Find where the given text appears and provide that cell's center as (X, Y) coordinate. 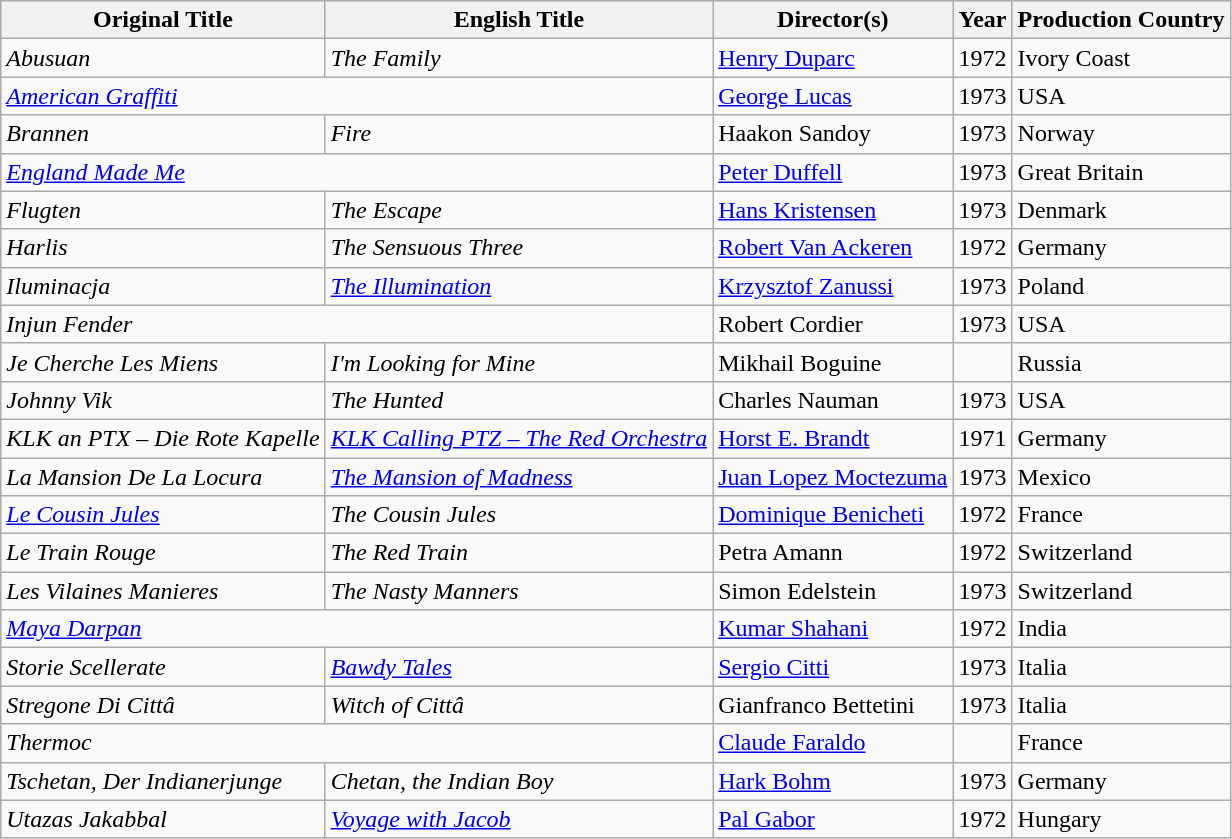
Brannen (163, 134)
Witch of Cittâ (519, 705)
Charles Nauman (833, 400)
Les Vilaines Manieres (163, 591)
Gianfranco Bettetini (833, 705)
Haakon Sandoy (833, 134)
The Cousin Jules (519, 515)
The Nasty Manners (519, 591)
The Mansion of Madness (519, 477)
The Hunted (519, 400)
English Title (519, 20)
Fire (519, 134)
1971 (982, 438)
The Sensuous Three (519, 248)
Denmark (1121, 210)
Great Britain (1121, 172)
Russia (1121, 362)
England Made Me (357, 172)
India (1121, 629)
Bawdy Tales (519, 667)
Krzysztof Zanussi (833, 286)
Original Title (163, 20)
Johnny Vik (163, 400)
Hungary (1121, 819)
Year (982, 20)
Robert Cordier (833, 324)
Peter Duffell (833, 172)
Je Cherche Les Miens (163, 362)
Voyage with Jacob (519, 819)
Horst E. Brandt (833, 438)
Juan Lopez Moctezuma (833, 477)
Abusuan (163, 58)
Hans Kristensen (833, 210)
Thermoc (357, 743)
The Illumination (519, 286)
Petra Amann (833, 553)
Harlis (163, 248)
Iluminacja (163, 286)
The Family (519, 58)
George Lucas (833, 96)
Chetan, the Indian Boy (519, 781)
The Escape (519, 210)
Tschetan, Der Indianerjunge (163, 781)
Stregone Di Cittâ (163, 705)
Poland (1121, 286)
Kumar Shahani (833, 629)
I'm Looking for Mine (519, 362)
Mexico (1121, 477)
The Red Train (519, 553)
Hark Bohm (833, 781)
Claude Faraldo (833, 743)
Production Country (1121, 20)
Flugten (163, 210)
Utazas Jakabbal (163, 819)
Robert Van Ackeren (833, 248)
Storie Scellerate (163, 667)
Maya Darpan (357, 629)
Norway (1121, 134)
KLK an PTX – Die Rote Kapelle (163, 438)
Le Train Rouge (163, 553)
Mikhail Boguine (833, 362)
Sergio Citti (833, 667)
Injun Fender (357, 324)
Simon Edelstein (833, 591)
Le Cousin Jules (163, 515)
Ivory Coast (1121, 58)
La Mansion De La Locura (163, 477)
Director(s) (833, 20)
American Graffiti (357, 96)
KLK Calling PTZ – The Red Orchestra (519, 438)
Dominique Benicheti (833, 515)
Henry Duparc (833, 58)
Pal Gabor (833, 819)
